Capture the cell that displays the provided text and extract its [x, y] central coordinate. 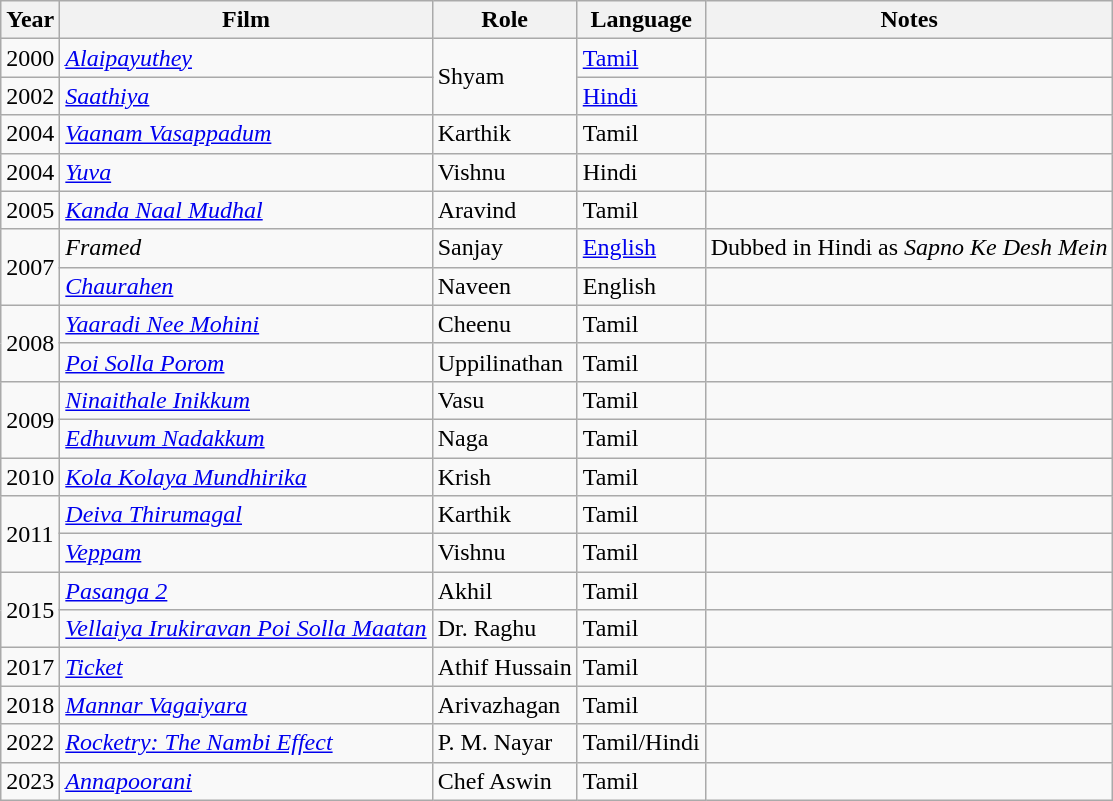
Naga [504, 438]
2015 [30, 610]
Pasanga 2 [246, 591]
Alaipayuthey [246, 58]
Chef Aswin [504, 781]
Athif Hussain [504, 667]
2011 [30, 534]
Film [246, 20]
2010 [30, 477]
2022 [30, 743]
Uppilinathan [504, 362]
Language [641, 20]
Shyam [504, 77]
Kola Kolaya Mundhirika [246, 477]
2007 [30, 267]
Sanjay [504, 248]
Mannar Vagaiyara [246, 705]
Notes [909, 20]
2002 [30, 96]
Saathiya [246, 96]
Aravind [504, 210]
Kanda Naal Mudhal [246, 210]
Akhil [504, 591]
Dubbed in Hindi as Sapno Ke Desh Mein [909, 248]
Dr. Raghu [504, 629]
Krish [504, 477]
Year [30, 20]
Annapoorani [246, 781]
2000 [30, 58]
2017 [30, 667]
Deiva Thirumagal [246, 515]
Rocketry: The Nambi Effect [246, 743]
Tamil/Hindi [641, 743]
Naveen [504, 286]
Ticket [246, 667]
Cheenu [504, 324]
Chaurahen [246, 286]
Arivazhagan [504, 705]
2018 [30, 705]
Framed [246, 248]
Veppam [246, 553]
P. M. Nayar [504, 743]
2008 [30, 343]
2023 [30, 781]
2009 [30, 419]
Edhuvum Nadakkum [246, 438]
Vasu [504, 400]
Vaanam Vasappadum [246, 134]
Yuva [246, 172]
Ninaithale Inikkum [246, 400]
Poi Solla Porom [246, 362]
Yaaradi Nee Mohini [246, 324]
Vellaiya Irukiravan Poi Solla Maatan [246, 629]
Role [504, 20]
2005 [30, 210]
